Determine the [X, Y] coordinate at the center of the cell enclosing the given text.  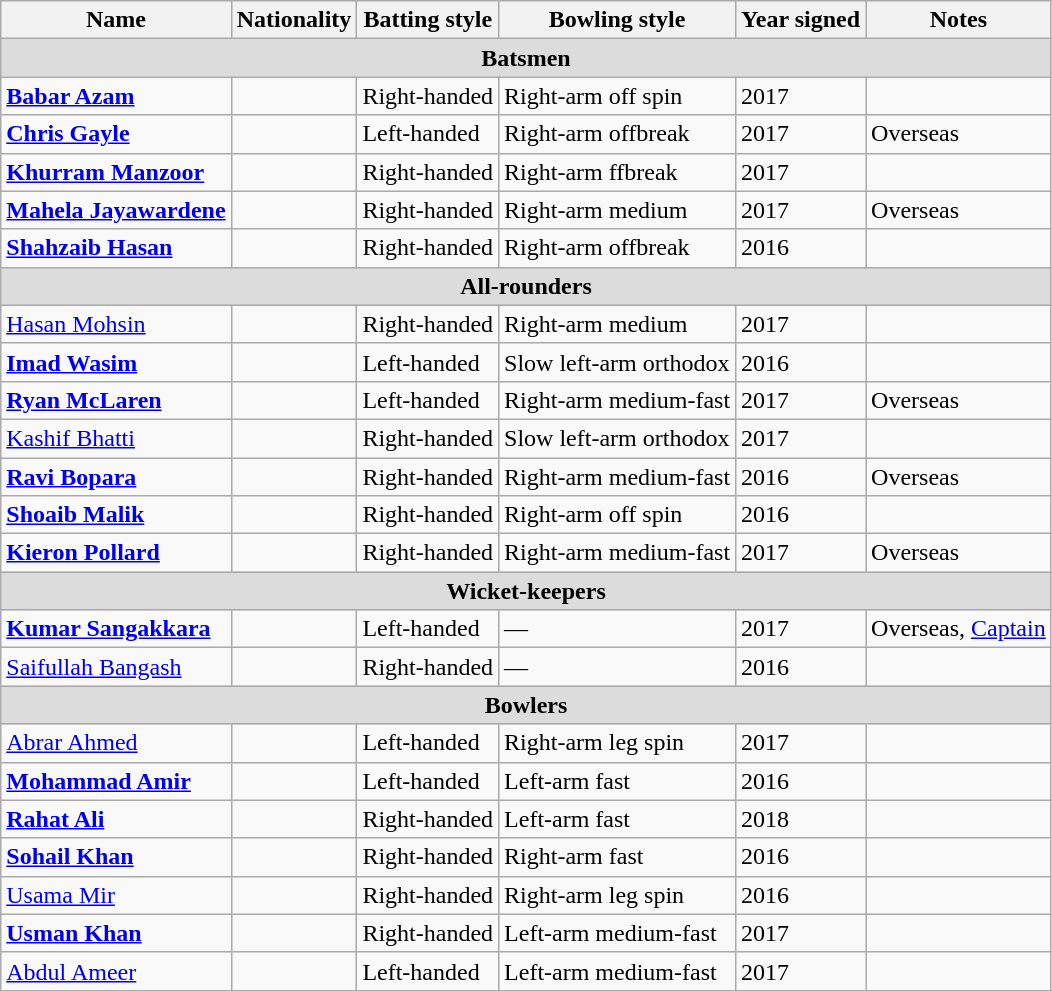
Year signed [801, 20]
Rahat Ali [116, 819]
Saifullah Bangash [116, 667]
Wicket-keepers [526, 591]
Ravi Bopara [116, 477]
Batting style [428, 20]
Right-arm ffbreak [618, 172]
Nationality [294, 20]
Sohail Khan [116, 857]
Notes [959, 20]
Imad Wasim [116, 362]
Kumar Sangakkara [116, 629]
Ryan McLaren [116, 400]
Mahela Jayawardene [116, 210]
Usman Khan [116, 933]
Right-arm fast [618, 857]
Shahzaib Hasan [116, 248]
Babar Azam [116, 96]
Kieron Pollard [116, 553]
Name [116, 20]
Khurram Manzoor [116, 172]
Batsmen [526, 58]
Mohammad Amir [116, 781]
Abdul Ameer [116, 971]
Bowlers [526, 705]
Kashif Bhatti [116, 438]
2018 [801, 819]
Abrar Ahmed [116, 743]
Overseas, Captain [959, 629]
All-rounders [526, 286]
Hasan Mohsin [116, 324]
Shoaib Malik [116, 515]
Bowling style [618, 20]
Usama Mir [116, 895]
Chris Gayle [116, 134]
